Pinpoint the cell where the given text exists, returning its (X, Y) midpoint coordinate. 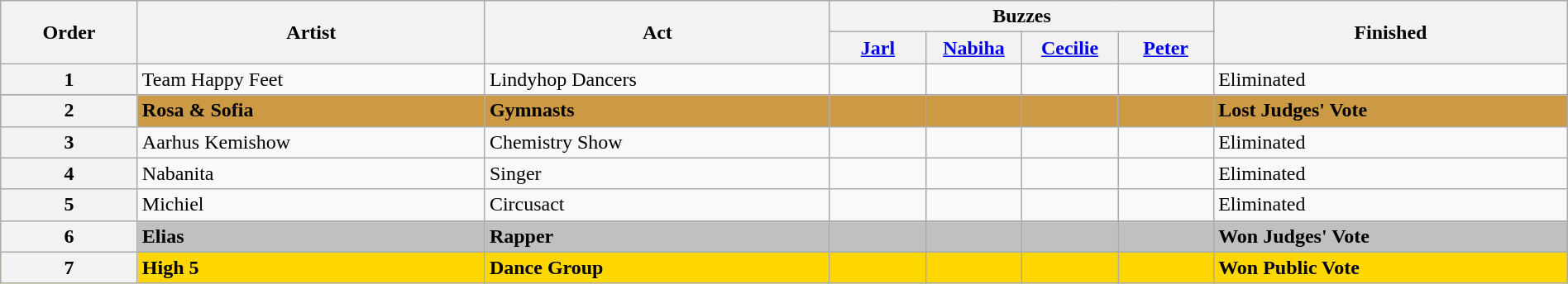
Singer (657, 173)
Won Public Vote (1391, 267)
5 (69, 205)
4 (69, 173)
Lost Judges' Vote (1391, 111)
Finished (1391, 32)
Dance Group (657, 267)
Artist (311, 32)
Buzzes (1021, 17)
Jarl (877, 48)
Lindyhop Dancers (657, 79)
Elias (311, 236)
Chemistry Show (657, 142)
Michiel (311, 205)
Circusact (657, 205)
6 (69, 236)
Nabiha (973, 48)
Team Happy Feet (311, 79)
Nabanita (311, 173)
3 (69, 142)
Gymnasts (657, 111)
Order (69, 32)
1 (69, 79)
2 (69, 111)
Peter (1166, 48)
Aarhus Kemishow (311, 142)
Rapper (657, 236)
7 (69, 267)
High 5 (311, 267)
Cecilie (1070, 48)
Rosa & Sofia (311, 111)
Act (657, 32)
Won Judges' Vote (1391, 236)
